Return the (x, y) coordinate for the center point of the cell that contains the specified text.  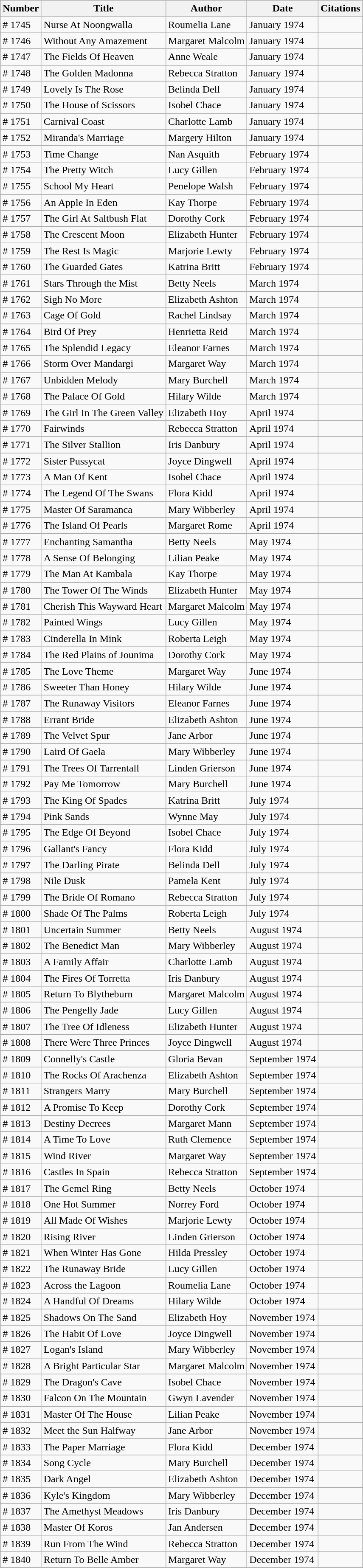
Nile Dusk (104, 881)
Across the Lagoon (104, 1285)
# 1832 (21, 1430)
The Bride Of Romano (104, 897)
# 1827 (21, 1350)
# 1752 (21, 138)
# 1787 (21, 703)
The Guarded Gates (104, 267)
The Edge Of Beyond (104, 833)
The Pengelly Jade (104, 1011)
The Fields Of Heaven (104, 57)
Cinderella In Mink (104, 639)
# 1760 (21, 267)
# 1764 (21, 332)
# 1761 (21, 283)
# 1811 (21, 1091)
Laird Of Gaela (104, 752)
Cherish This Wayward Heart (104, 606)
# 1813 (21, 1123)
The Amethyst Meadows (104, 1512)
A Man Of Kent (104, 477)
# 1821 (21, 1253)
# 1824 (21, 1301)
# 1834 (21, 1463)
Number (21, 8)
The Crescent Moon (104, 235)
# 1795 (21, 833)
# 1779 (21, 574)
# 1770 (21, 428)
# 1808 (21, 1043)
# 1791 (21, 768)
The Rocks Of Arachenza (104, 1075)
Master Of Saramanca (104, 510)
Cage Of Gold (104, 315)
Falcon On The Mountain (104, 1398)
Dark Angel (104, 1479)
# 1785 (21, 671)
The Splendid Legacy (104, 348)
The Runaway Visitors (104, 703)
The Island Of Pearls (104, 526)
# 1799 (21, 897)
All Made Of Wishes (104, 1220)
The Pretty Witch (104, 170)
Sigh No More (104, 299)
Run From The Wind (104, 1544)
# 1771 (21, 445)
# 1781 (21, 606)
Connelly's Castle (104, 1059)
Wind River (104, 1156)
# 1828 (21, 1366)
Nan Asquith (206, 154)
# 1830 (21, 1398)
Kyle's Kingdom (104, 1495)
Title (104, 8)
# 1797 (21, 865)
An Apple In Eden (104, 203)
# 1776 (21, 526)
# 1820 (21, 1237)
The Gemel Ring (104, 1188)
The House of Scissors (104, 105)
# 1768 (21, 396)
# 1833 (21, 1447)
# 1786 (21, 687)
The Benedict Man (104, 946)
# 1777 (21, 542)
Sweeter Than Honey (104, 687)
# 1829 (21, 1382)
The Man At Kambala (104, 574)
# 1750 (21, 105)
# 1822 (21, 1269)
# 1756 (21, 203)
# 1783 (21, 639)
School My Heart (104, 186)
A Time To Love (104, 1140)
# 1800 (21, 913)
Margaret Rome (206, 526)
# 1751 (21, 121)
Gallant's Fancy (104, 849)
One Hot Summer (104, 1204)
The Tree Of Idleness (104, 1027)
The Runaway Bride (104, 1269)
When Winter Has Gone (104, 1253)
Bird Of Prey (104, 332)
The Legend Of The Swans (104, 493)
# 1759 (21, 251)
# 1807 (21, 1027)
# 1762 (21, 299)
Return To Belle Amber (104, 1560)
# 1839 (21, 1544)
# 1836 (21, 1495)
The Paper Marriage (104, 1447)
Shade Of The Palms (104, 913)
Carnival Coast (104, 121)
# 1816 (21, 1172)
# 1835 (21, 1479)
Castles In Spain (104, 1172)
Unbidden Melody (104, 380)
# 1780 (21, 590)
Henrietta Reid (206, 332)
# 1778 (21, 558)
Uncertain Summer (104, 929)
The Girl In The Green Valley (104, 412)
Author (206, 8)
A Promise To Keep (104, 1107)
Return To Blytheburn (104, 994)
Margery Hilton (206, 138)
# 1837 (21, 1512)
Shadows On The Sand (104, 1317)
The Love Theme (104, 671)
# 1782 (21, 622)
Margaret Mann (206, 1123)
# 1825 (21, 1317)
The Golden Madonna (104, 73)
# 1809 (21, 1059)
Penelope Walsh (206, 186)
# 1840 (21, 1560)
The Dragon's Cave (104, 1382)
Rising River (104, 1237)
# 1817 (21, 1188)
Gloria Bevan (206, 1059)
# 1746 (21, 41)
Errant Bride (104, 720)
# 1765 (21, 348)
# 1819 (21, 1220)
# 1815 (21, 1156)
Pamela Kent (206, 881)
Citations (340, 8)
# 1758 (21, 235)
# 1772 (21, 461)
Enchanting Samantha (104, 542)
# 1788 (21, 720)
# 1826 (21, 1334)
Ruth Clemence (206, 1140)
Wynne May (206, 816)
The Darling Pirate (104, 865)
Jan Andersen (206, 1528)
# 1763 (21, 315)
Time Change (104, 154)
Song Cycle (104, 1463)
# 1757 (21, 219)
Gwyn Lavender (206, 1398)
Stars Through the Mist (104, 283)
# 1755 (21, 186)
# 1774 (21, 493)
Strangers Marry (104, 1091)
# 1804 (21, 978)
The Rest Is Magic (104, 251)
Hilda Pressley (206, 1253)
# 1769 (21, 412)
The Trees Of Tarrentall (104, 768)
Date (283, 8)
There Were Three Princes (104, 1043)
Pay Me Tomorrow (104, 784)
The Palace Of Gold (104, 396)
# 1794 (21, 816)
Meet the Sun Halfway (104, 1430)
# 1802 (21, 946)
# 1812 (21, 1107)
Miranda's Marriage (104, 138)
# 1810 (21, 1075)
# 1748 (21, 73)
The Silver Stallion (104, 445)
# 1784 (21, 655)
The Tower Of The Winds (104, 590)
The Fires Of Torretta (104, 978)
The King Of Spades (104, 800)
# 1767 (21, 380)
Storm Over Mandargi (104, 364)
# 1818 (21, 1204)
# 1814 (21, 1140)
# 1805 (21, 994)
# 1789 (21, 736)
# 1766 (21, 364)
# 1796 (21, 849)
# 1803 (21, 962)
Pink Sands (104, 816)
# 1801 (21, 929)
# 1792 (21, 784)
A Handful Of Dreams (104, 1301)
The Red Plains of Jounima (104, 655)
Fairwinds (104, 428)
# 1806 (21, 1011)
A Bright Particular Star (104, 1366)
# 1790 (21, 752)
# 1838 (21, 1528)
# 1745 (21, 25)
Nurse At Noongwalla (104, 25)
# 1823 (21, 1285)
# 1793 (21, 800)
Sister Pussycat (104, 461)
Painted Wings (104, 622)
# 1749 (21, 89)
# 1753 (21, 154)
Without Any Amazement (104, 41)
Anne Weale (206, 57)
# 1754 (21, 170)
A Family Affair (104, 962)
Logan's Island (104, 1350)
Master Of The House (104, 1414)
The Girl At Saltbush Flat (104, 219)
Rachel Lindsay (206, 315)
# 1798 (21, 881)
# 1775 (21, 510)
# 1831 (21, 1414)
Norrey Ford (206, 1204)
The Habit Of Love (104, 1334)
The Velvet Spur (104, 736)
A Sense Of Belonging (104, 558)
Lovely Is The Rose (104, 89)
# 1773 (21, 477)
# 1747 (21, 57)
Destiny Decrees (104, 1123)
Master Of Koros (104, 1528)
